Return (X, Y) of the center of cell containing provided text 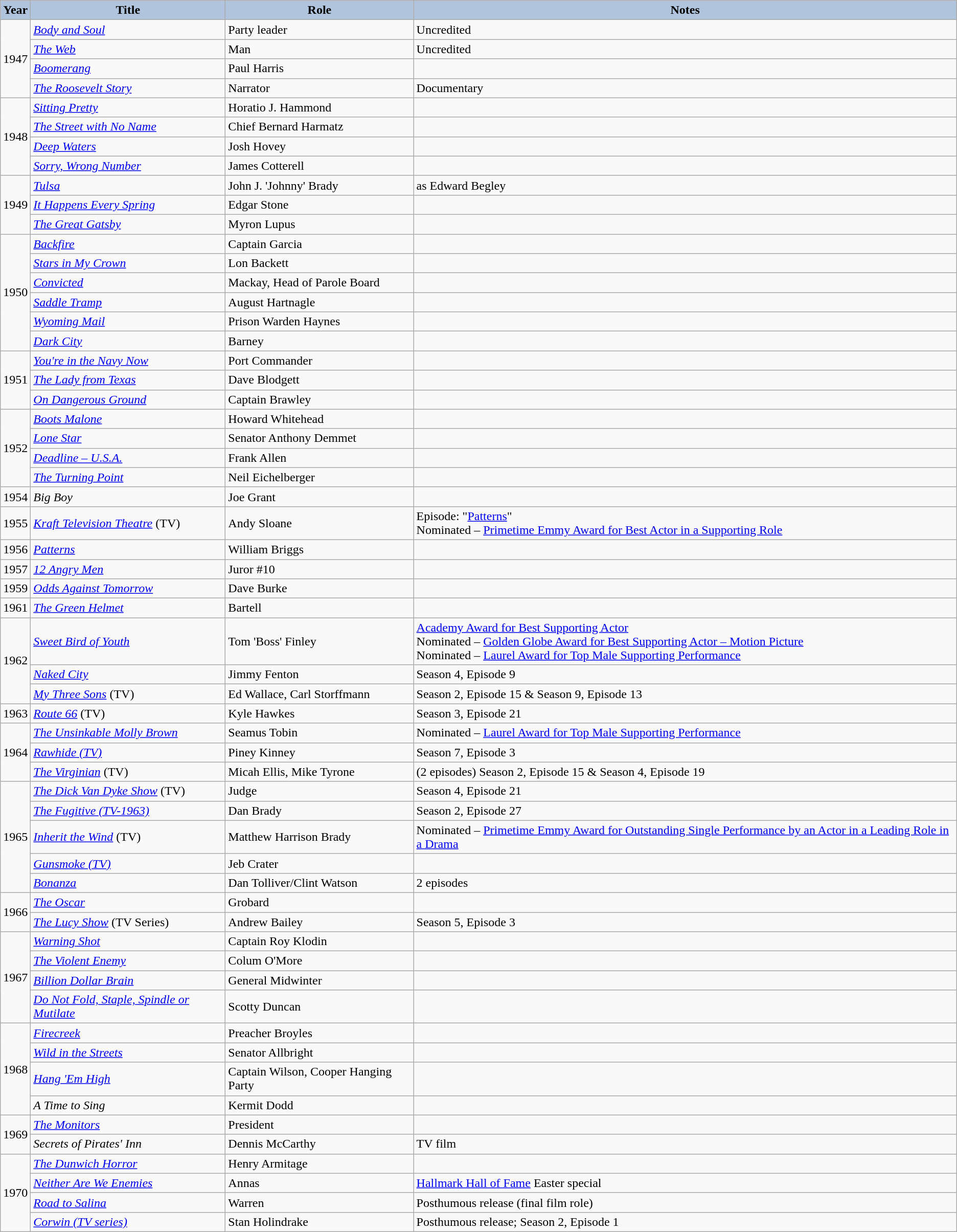
It Happens Every Spring (128, 205)
James Cotterell (320, 166)
Neil Eichelberger (320, 477)
Firecreek (128, 1033)
Myron Lupus (320, 224)
Wild in the Streets (128, 1052)
Season 4, Episode 9 (685, 675)
August Hartnagle (320, 302)
1954 (15, 497)
Lone Star (128, 438)
1952 (15, 448)
Sweet Bird of Youth (128, 641)
Dave Burke (320, 589)
On Dangerous Ground (128, 399)
A Time to Sing (128, 1105)
Season 2, Episode 15 & Season 9, Episode 13 (685, 694)
1964 (15, 752)
Sorry, Wrong Number (128, 166)
Captain Roy Klodin (320, 942)
The Dunwich Horror (128, 1163)
1950 (15, 293)
Judge (320, 791)
Dan Tolliver/Clint Watson (320, 883)
Season 5, Episode 3 (685, 922)
The Great Gatsby (128, 224)
Patterns (128, 549)
Joe Grant (320, 497)
1962 (15, 661)
(2 episodes) Season 2, Episode 15 & Season 4, Episode 19 (685, 772)
1956 (15, 549)
Matthew Harrison Brady (320, 837)
Nominated – Laurel Award for Top Male Supporting Performance (685, 733)
Henry Armitage (320, 1163)
Chief Bernard Harmatz (320, 127)
Prison Warden Haynes (320, 322)
William Briggs (320, 549)
Deep Waters (128, 146)
Piney Kinney (320, 752)
1963 (15, 713)
Season 2, Episode 27 (685, 811)
Andy Sloane (320, 523)
Role (320, 10)
Edgar Stone (320, 205)
Bonanza (128, 883)
Route 66 (TV) (128, 713)
1947 (15, 59)
1955 (15, 523)
Jimmy Fenton (320, 675)
You're in the Navy Now (128, 361)
1966 (15, 912)
Man (320, 49)
TV film (685, 1144)
Stars in My Crown (128, 263)
2 episodes (685, 883)
Documentary (685, 88)
Kyle Hawkes (320, 713)
Title (128, 10)
President (320, 1125)
1957 (15, 569)
Warren (320, 1202)
Hang 'Em High (128, 1079)
Dan Brady (320, 811)
Grobard (320, 902)
Juror #10 (320, 569)
Notes (685, 10)
Boomerang (128, 69)
John J. 'Johnny' Brady (320, 185)
The Violent Enemy (128, 961)
Warning Shot (128, 942)
Road to Salina (128, 1202)
Saddle Tramp (128, 302)
1965 (15, 837)
Preacher Broyles (320, 1033)
Dennis McCarthy (320, 1144)
Season 7, Episode 3 (685, 752)
The Green Helmet (128, 608)
Tom 'Boss' Finley (320, 641)
Rawhide (TV) (128, 752)
Seamus Tobin (320, 733)
General Midwinter (320, 980)
The Web (128, 49)
Horatio J. Hammond (320, 107)
Backfire (128, 244)
Stan Holindrake (320, 1222)
Lon Backett (320, 263)
Tulsa (128, 185)
Paul Harris (320, 69)
Josh Hovey (320, 146)
Boots Malone (128, 419)
Episode: "Patterns" Nominated – Primetime Emmy Award for Best Actor in a Supporting Role (685, 523)
Odds Against Tomorrow (128, 589)
1968 (15, 1069)
Year (15, 10)
Nominated – Primetime Emmy Award for Outstanding Single Performance by an Actor in a Leading Role in a Drama (685, 837)
Dark City (128, 341)
The Oscar (128, 902)
12 Angry Men (128, 569)
The Street with No Name (128, 127)
Inherit the Wind (TV) (128, 837)
Micah Ellis, Mike Tyrone (320, 772)
as Edward Begley (685, 185)
Barney (320, 341)
Captain Wilson, Cooper Hanging Party (320, 1079)
The Roosevelt Story (128, 88)
The Dick Van Dyke Show (TV) (128, 791)
1967 (15, 978)
Port Commander (320, 361)
Billion Dollar Brain (128, 980)
My Three Sons (TV) (128, 694)
1951 (15, 380)
Narrator (320, 88)
Colum O'More (320, 961)
Wyoming Mail (128, 322)
Bartell (320, 608)
Frank Allen (320, 458)
Mackay, Head of Parole Board (320, 283)
The Virginian (TV) (128, 772)
Dave Blodgett (320, 380)
The Fugitive (TV-1963) (128, 811)
Captain Garcia (320, 244)
Captain Brawley (320, 399)
Senator Allbright (320, 1052)
The Monitors (128, 1125)
Do Not Fold, Staple, Spindle or Mutilate (128, 1006)
Jeb Crater (320, 863)
1961 (15, 608)
1949 (15, 205)
Scotty Duncan (320, 1006)
1959 (15, 589)
Ed Wallace, Carl Storffmann (320, 694)
Sitting Pretty (128, 107)
The Lucy Show (TV Series) (128, 922)
Party leader (320, 30)
Posthumous release; Season 2, Episode 1 (685, 1222)
Andrew Bailey (320, 922)
Neither Are We Enemies (128, 1183)
Body and Soul (128, 30)
1948 (15, 137)
Season 4, Episode 21 (685, 791)
Season 3, Episode 21 (685, 713)
Hallmark Hall of Fame Easter special (685, 1183)
1970 (15, 1193)
The Turning Point (128, 477)
Senator Anthony Demmet (320, 438)
Big Boy (128, 497)
Gunsmoke (TV) (128, 863)
Convicted (128, 283)
The Unsinkable Molly Brown (128, 733)
Annas (320, 1183)
Deadline – U.S.A. (128, 458)
Kraft Television Theatre (TV) (128, 523)
Corwin (TV series) (128, 1222)
Kermit Dodd (320, 1105)
Naked City (128, 675)
1969 (15, 1134)
Howard Whitehead (320, 419)
The Lady from Texas (128, 380)
Secrets of Pirates' Inn (128, 1144)
Posthumous release (final film role) (685, 1202)
